For the text-containing cell, return its midpoint in (x, y) coordinate format. 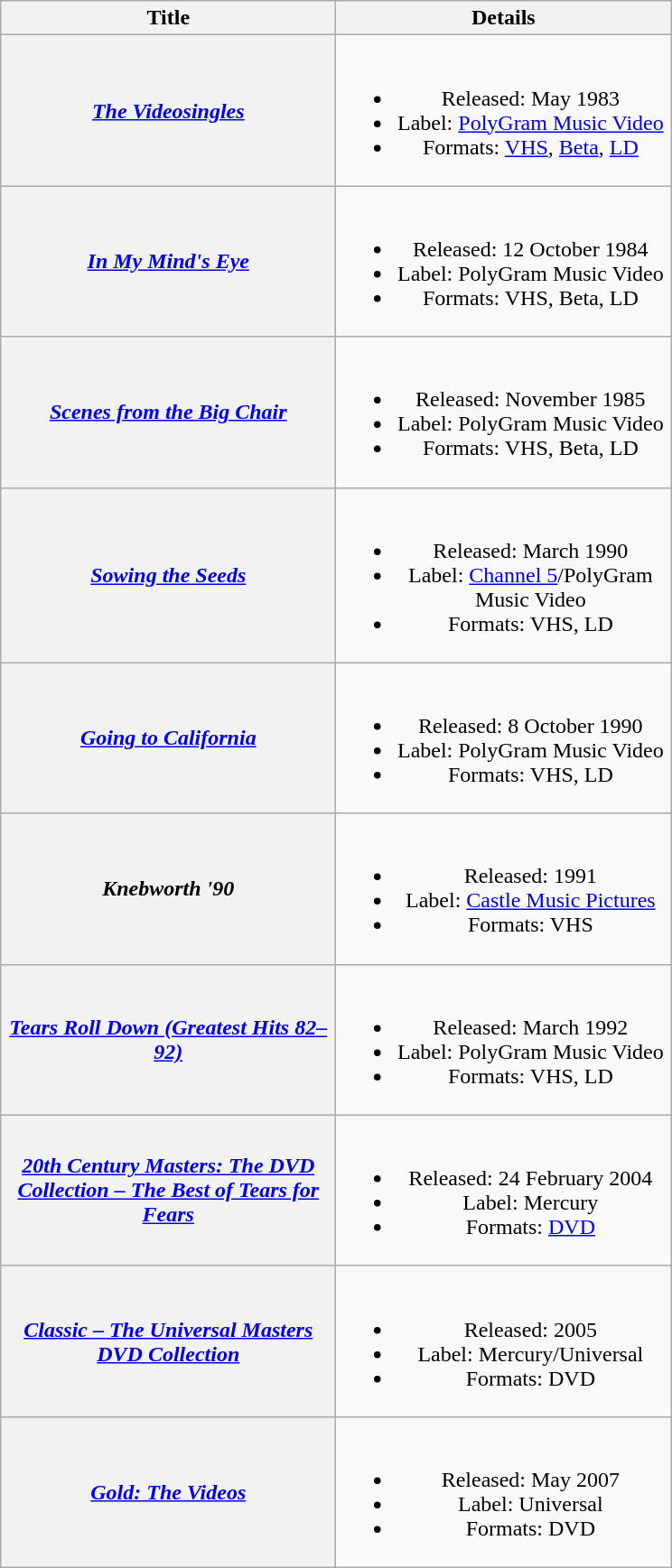
Released: May 2007Label: UniversalFormats: DVD (504, 1491)
Released: 12 October 1984Label: PolyGram Music VideoFormats: VHS, Beta, LD (504, 262)
20th Century Masters: The DVD Collection – The Best of Tears for Fears (168, 1190)
Released: 1991Label: Castle Music PicturesFormats: VHS (504, 888)
Going to California (168, 738)
Tears Roll Down (Greatest Hits 82–92) (168, 1040)
In My Mind's Eye (168, 262)
Sowing the Seeds (168, 575)
Classic – The Universal Masters DVD Collection (168, 1341)
The Videosingles (168, 110)
Released: May 1983Label: PolyGram Music VideoFormats: VHS, Beta, LD (504, 110)
Released: 2005Label: Mercury/UniversalFormats: DVD (504, 1341)
Released: November 1985Label: PolyGram Music VideoFormats: VHS, Beta, LD (504, 412)
Released: 24 February 2004Label: MercuryFormats: DVD (504, 1190)
Released: March 1992Label: PolyGram Music VideoFormats: VHS, LD (504, 1040)
Details (504, 18)
Title (168, 18)
Released: March 1990Label: Channel 5/PolyGram Music VideoFormats: VHS, LD (504, 575)
Scenes from the Big Chair (168, 412)
Gold: The Videos (168, 1491)
Released: 8 October 1990Label: PolyGram Music VideoFormats: VHS, LD (504, 738)
Knebworth '90 (168, 888)
